From the cell containing the given text, extract its center point as [x, y] coordinate. 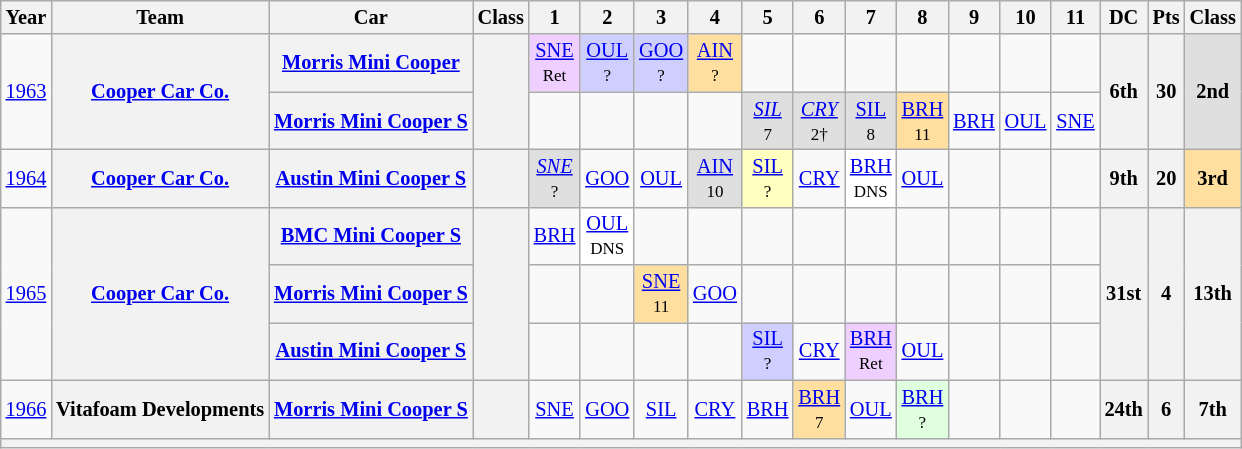
OUL? [607, 63]
DC [1124, 17]
11 [1075, 17]
6th [1124, 92]
Pts [1166, 17]
7 [871, 17]
BMC Mini Cooper S [371, 236]
Morris Mini Cooper [371, 63]
9th [1124, 178]
Car [371, 17]
13th [1213, 294]
Vitafoam Developments [160, 409]
AIN? [715, 63]
Year [26, 17]
BRH? [923, 409]
BRHRet [871, 351]
SIL7 [768, 121]
20 [1166, 178]
BRH11 [923, 121]
5 [768, 17]
24th [1124, 409]
1966 [26, 409]
Team [160, 17]
SNERet [555, 63]
3 [661, 17]
1964 [26, 178]
SNE? [555, 178]
AIN10 [715, 178]
SIL8 [871, 121]
10 [1026, 17]
2 [607, 17]
7th [1213, 409]
8 [923, 17]
GOO? [661, 63]
1 [555, 17]
OULDNS [607, 236]
SNE11 [661, 294]
CRY2† [819, 121]
1965 [26, 294]
31st [1124, 294]
1963 [26, 92]
BRHDNS [871, 178]
2nd [1213, 92]
9 [974, 17]
3rd [1213, 178]
30 [1166, 92]
SIL [661, 409]
BRH7 [819, 409]
